Return the [X, Y] coordinate for the center point of the cell that contains the specified text.  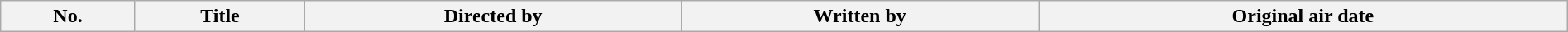
No. [68, 16]
Written by [860, 16]
Directed by [493, 16]
Title [220, 16]
Original air date [1303, 16]
